Capture the cell that displays the provided text and extract its [x, y] central coordinate. 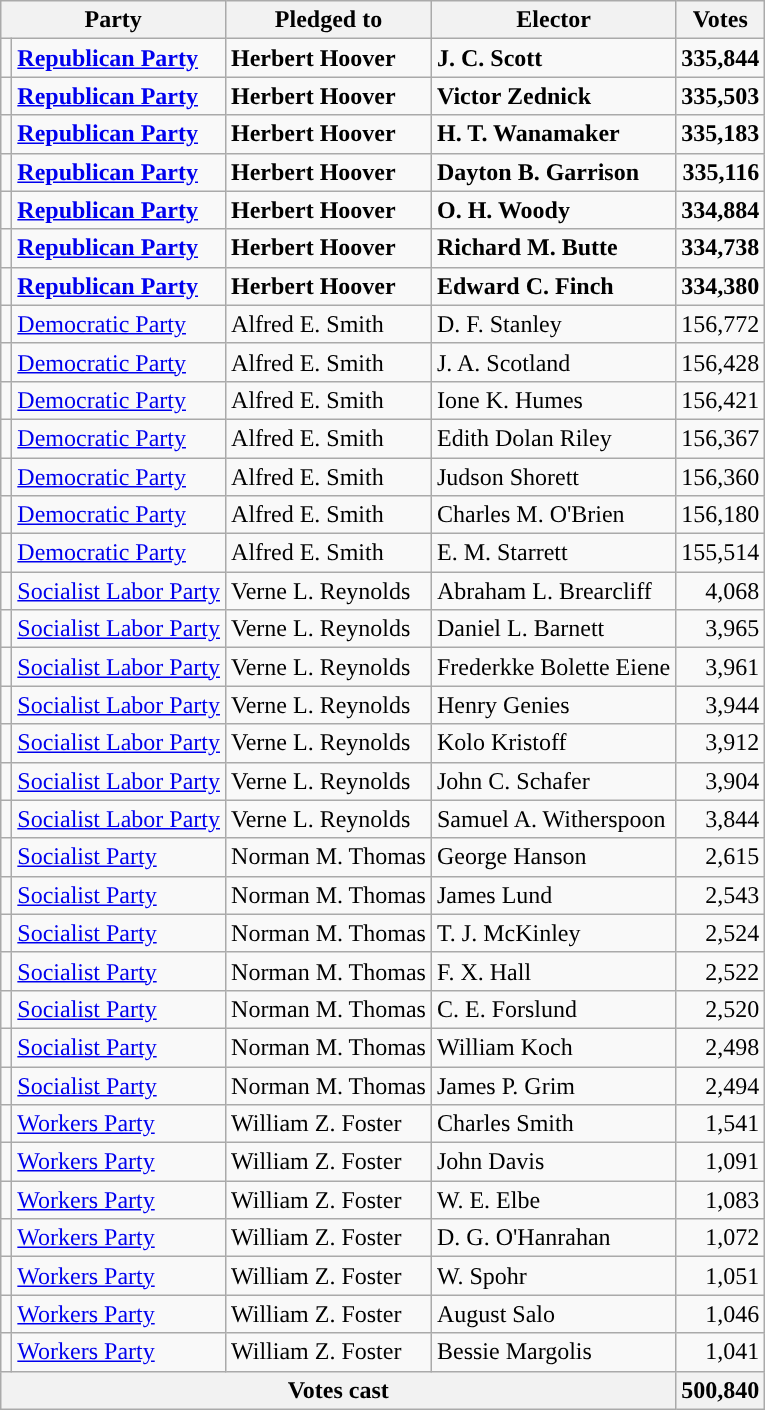
George Hanson [553, 857]
Victor Zednick [553, 96]
156,421 [720, 400]
Charles Smith [553, 1124]
2,615 [720, 857]
William Koch [553, 1047]
Richard M. Butte [553, 248]
James Lund [553, 895]
1,083 [720, 1200]
2,543 [720, 895]
2,494 [720, 1085]
1,091 [720, 1162]
1,041 [720, 1352]
3,961 [720, 667]
1,541 [720, 1124]
Kolo Kristoff [553, 743]
John C. Schafer [553, 781]
James P. Grim [553, 1085]
John Davis [553, 1162]
Pledged to [329, 20]
3,965 [720, 629]
156,180 [720, 515]
O. H. Woody [553, 210]
335,116 [720, 172]
J. C. Scott [553, 58]
335,844 [720, 58]
Ione K. Humes [553, 400]
Daniel L. Barnett [553, 629]
335,503 [720, 96]
2,524 [720, 933]
D. F. Stanley [553, 324]
3,944 [720, 705]
Dayton B. Garrison [553, 172]
156,367 [720, 438]
155,514 [720, 553]
Charles M. O'Brien [553, 515]
Bessie Margolis [553, 1352]
Abraham L. Brearcliff [553, 591]
3,844 [720, 819]
334,380 [720, 286]
334,884 [720, 210]
1,072 [720, 1238]
H. T. Wanamaker [553, 134]
F. X. Hall [553, 971]
4,068 [720, 591]
Samuel A. Witherspoon [553, 819]
W. Spohr [553, 1276]
Votes cast [338, 1390]
3,904 [720, 781]
E. M. Starrett [553, 553]
W. E. Elbe [553, 1200]
1,046 [720, 1314]
2,498 [720, 1047]
3,912 [720, 743]
1,051 [720, 1276]
156,772 [720, 324]
T. J. McKinley [553, 933]
Judson Shorett [553, 477]
2,520 [720, 1009]
Party [114, 20]
Edith Dolan Riley [553, 438]
D. G. O'Hanrahan [553, 1238]
C. E. Forslund [553, 1009]
Frederkke Bolette Eiene [553, 667]
156,428 [720, 362]
Votes [720, 20]
500,840 [720, 1390]
Edward C. Finch [553, 286]
2,522 [720, 971]
Elector [553, 20]
334,738 [720, 248]
Henry Genies [553, 705]
156,360 [720, 477]
J. A. Scotland [553, 362]
335,183 [720, 134]
August Salo [553, 1314]
